From the cell containing the given text, extract its center point as [X, Y] coordinate. 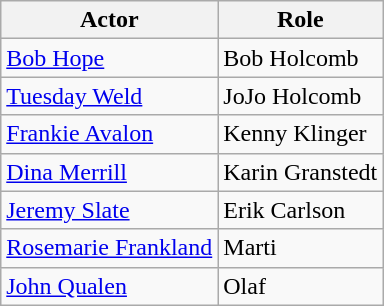
JoJo Holcomb [300, 96]
Olaf [300, 286]
Bob Holcomb [300, 58]
Bob Hope [110, 58]
Role [300, 20]
Kenny Klinger [300, 134]
Karin Granstedt [300, 172]
Tuesday Weld [110, 96]
Rosemarie Frankland [110, 248]
Frankie Avalon [110, 134]
Erik Carlson [300, 210]
Jeremy Slate [110, 210]
Marti [300, 248]
John Qualen [110, 286]
Dina Merrill [110, 172]
Actor [110, 20]
